Search for the cell housing the specified text and yield its [x, y] center coordinate. 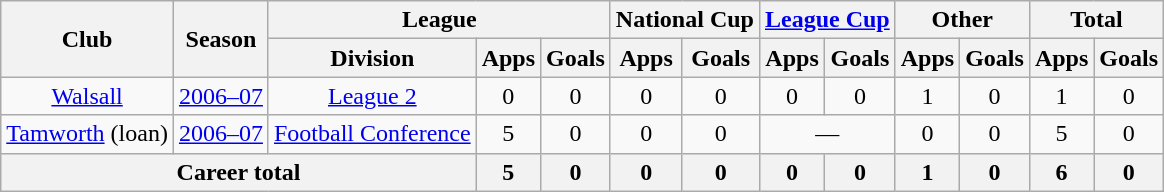
League [439, 20]
Other [962, 20]
Total [1096, 20]
Club [88, 39]
Walsall [88, 96]
6 [1061, 172]
Career total [238, 172]
Football Conference [372, 134]
Season [220, 39]
Tamworth (loan) [88, 134]
League Cup [827, 20]
League 2 [372, 96]
National Cup [684, 20]
— [827, 134]
Division [372, 58]
